Provide the [x, y] coordinate of the cell's center where the given text is located.  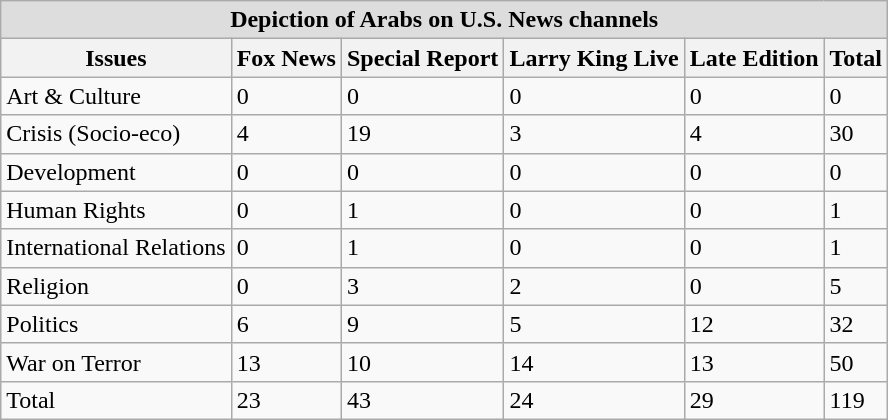
119 [856, 400]
24 [594, 400]
10 [422, 362]
43 [422, 400]
30 [856, 134]
Depiction of Arabs on U.S. News channels [444, 20]
14 [594, 362]
29 [754, 400]
Issues [116, 58]
19 [422, 134]
Late Edition [754, 58]
Religion [116, 286]
Politics [116, 324]
International Relations [116, 248]
Crisis (Socio-eco) [116, 134]
9 [422, 324]
Development [116, 172]
Larry King Live [594, 58]
War on Terror [116, 362]
Human Rights [116, 210]
50 [856, 362]
Fox News [286, 58]
6 [286, 324]
23 [286, 400]
2 [594, 286]
12 [754, 324]
Special Report [422, 58]
32 [856, 324]
Art & Culture [116, 96]
